Output the [x, y] coordinate of the center of the cell containing the given text.  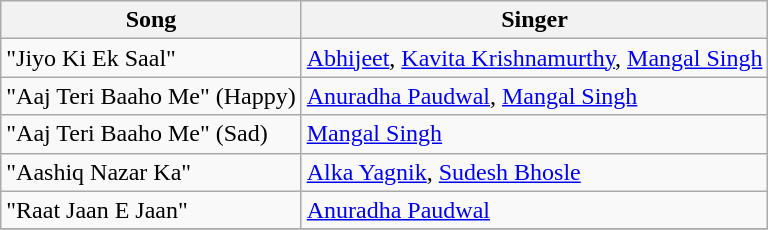
"Aaj Teri Baaho Me" (Happy) [151, 96]
Song [151, 20]
Mangal Singh [534, 134]
Anuradha Paudwal, Mangal Singh [534, 96]
Singer [534, 20]
"Aaj Teri Baaho Me" (Sad) [151, 134]
"Jiyo Ki Ek Saal" [151, 58]
Alka Yagnik, Sudesh Bhosle [534, 172]
Abhijeet, Kavita Krishnamurthy, Mangal Singh [534, 58]
Anuradha Paudwal [534, 210]
"Aashiq Nazar Ka" [151, 172]
"Raat Jaan E Jaan" [151, 210]
